Extract the (X, Y) coordinate from the center of the cell holding the provided text.  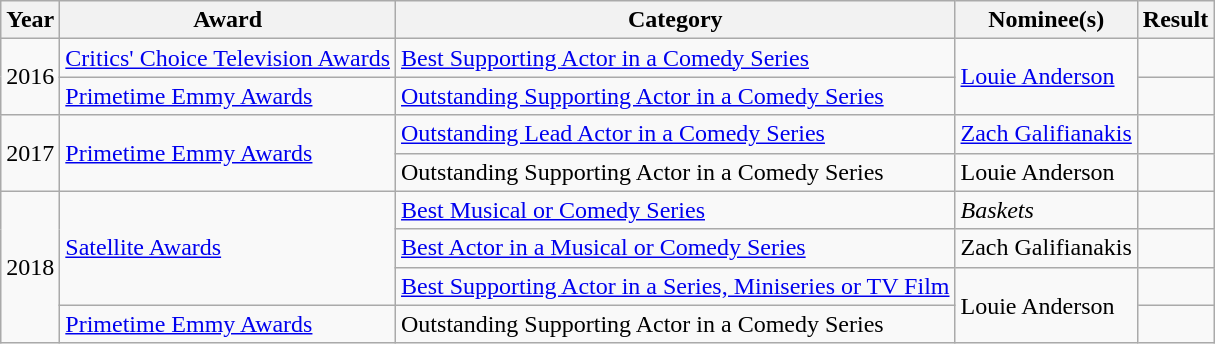
Outstanding Lead Actor in a Comedy Series (676, 134)
Award (228, 20)
Best Musical or Comedy Series (676, 210)
Category (676, 20)
Satellite Awards (228, 248)
Best Supporting Actor in a Comedy Series (676, 58)
Baskets (1046, 210)
Year (30, 20)
Best Actor in a Musical or Comedy Series (676, 248)
Nominee(s) (1046, 20)
2018 (30, 267)
2017 (30, 153)
Critics' Choice Television Awards (228, 58)
Best Supporting Actor in a Series, Miniseries or TV Film (676, 286)
Result (1175, 20)
2016 (30, 77)
